Extract the (x, y) coordinate from the center of the cell holding the provided text.  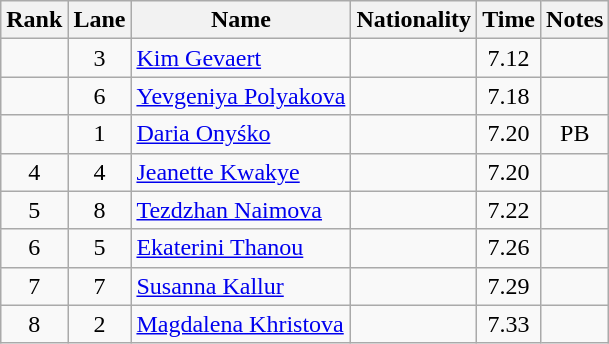
3 (100, 58)
Magdalena Khristova (241, 324)
Susanna Kallur (241, 286)
Time (509, 20)
7.26 (509, 248)
Rank (34, 20)
Name (241, 20)
PB (575, 134)
Ekaterini Thanou (241, 248)
Kim Gevaert (241, 58)
1 (100, 134)
Jeanette Kwakye (241, 172)
Yevgeniya Polyakova (241, 96)
Notes (575, 20)
Lane (100, 20)
Tezdzhan Naimova (241, 210)
Nationality (414, 20)
2 (100, 324)
7.12 (509, 58)
7.33 (509, 324)
7.22 (509, 210)
Daria Onyśko (241, 134)
7.29 (509, 286)
7.18 (509, 96)
